Capture the cell that displays the provided text and extract its (x, y) central coordinate. 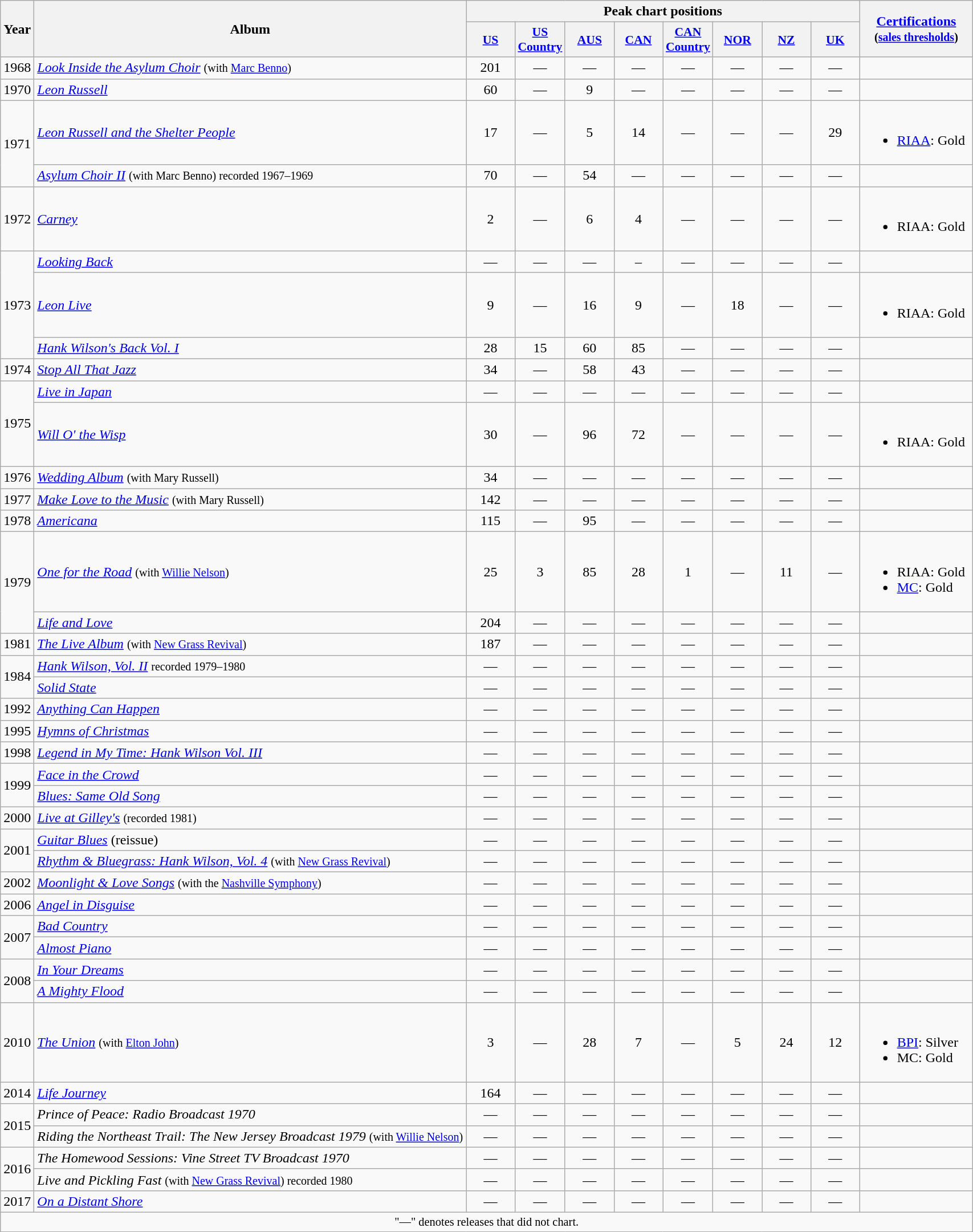
Riding the Northeast Trail: The New Jersey Broadcast 1979 (with Willie Nelson) (250, 1136)
6 (589, 219)
"—" denotes releases that did not chart. (487, 1222)
1992 (17, 709)
Looking Back (250, 262)
7 (638, 1042)
CANCountry (688, 40)
USCountry (540, 40)
2001 (17, 851)
Prince of Peace: Radio Broadcast 1970 (250, 1115)
AUS (589, 40)
Will O' the Wisp (250, 434)
Live in Japan (250, 392)
Blues: Same Old Song (250, 796)
RIAA: GoldMC: Gold (917, 572)
Anything Can Happen (250, 709)
16 (589, 304)
Bad Country (250, 926)
58 (589, 369)
Year (17, 29)
1971 (17, 144)
2014 (17, 1093)
12 (835, 1042)
1970 (17, 90)
NOR (738, 40)
204 (491, 623)
54 (589, 176)
1975 (17, 424)
The Live Album (with New Grass Revival) (250, 644)
2002 (17, 883)
15 (540, 348)
Certifications(sales thresholds) (917, 29)
The Union (with Elton John) (250, 1042)
95 (589, 521)
Life and Love (250, 623)
2008 (17, 981)
Carney (250, 219)
1973 (17, 304)
Hymns of Christmas (250, 731)
Leon Russell (250, 90)
115 (491, 521)
BPI: SilverMC: Gold (917, 1042)
164 (491, 1093)
Hank Wilson, Vol. II recorded 1979–1980 (250, 666)
70 (491, 176)
One for the Road (with Willie Nelson) (250, 572)
1984 (17, 677)
96 (589, 434)
The Homewood Sessions: Vine Street TV Broadcast 1970 (250, 1158)
Americana (250, 521)
142 (491, 499)
Leon Russell and the Shelter People (250, 132)
Life Journey (250, 1093)
1995 (17, 731)
1979 (17, 583)
1981 (17, 644)
Live and Pickling Fast (with New Grass Revival) recorded 1980 (250, 1180)
Solid State (250, 688)
Guitar Blues (reissue) (250, 840)
Legend in My Time: Hank Wilson Vol. III (250, 753)
1972 (17, 219)
1977 (17, 499)
Rhythm & Bluegrass: Hank Wilson, Vol. 4 (with New Grass Revival) (250, 861)
1968 (17, 68)
2006 (17, 905)
2 (491, 219)
Leon Live (250, 304)
US (491, 40)
1974 (17, 369)
2017 (17, 1201)
Moonlight & Love Songs (with the Nashville Symphony) (250, 883)
2016 (17, 1169)
Live at Gilley's (recorded 1981) (250, 818)
30 (491, 434)
Stop All That Jazz (250, 369)
43 (638, 369)
2015 (17, 1125)
1 (688, 572)
Hank Wilson's Back Vol. I (250, 348)
CAN (638, 40)
Make Love to the Music (with Mary Russell) (250, 499)
2010 (17, 1042)
4 (638, 219)
1976 (17, 478)
Wedding Album (with Mary Russell) (250, 478)
11 (787, 572)
1999 (17, 785)
Asylum Choir II (with Marc Benno) recorded 1967–1969 (250, 176)
25 (491, 572)
14 (638, 132)
2007 (17, 937)
On a Distant Shore (250, 1201)
Look Inside the Asylum Choir (with Marc Benno) (250, 68)
18 (738, 304)
In Your Dreams (250, 970)
NZ (787, 40)
1978 (17, 521)
29 (835, 132)
201 (491, 68)
– (638, 262)
187 (491, 644)
17 (491, 132)
Angel in Disguise (250, 905)
A Mighty Flood (250, 991)
Face in the Crowd (250, 774)
24 (787, 1042)
UK (835, 40)
72 (638, 434)
2000 (17, 818)
Album (250, 29)
1998 (17, 753)
Peak chart positions (663, 11)
Almost Piano (250, 948)
